Determine the (x, y) coordinate at the center of the cell enclosing the given text.  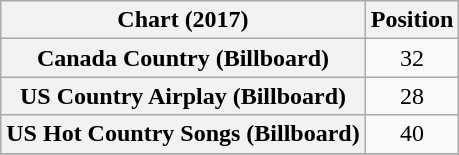
Chart (2017) (183, 20)
Position (412, 20)
Canada Country (Billboard) (183, 58)
US Country Airplay (Billboard) (183, 96)
US Hot Country Songs (Billboard) (183, 134)
28 (412, 96)
32 (412, 58)
40 (412, 134)
